Pinpoint the cell where the given text exists, returning its [X, Y] midpoint coordinate. 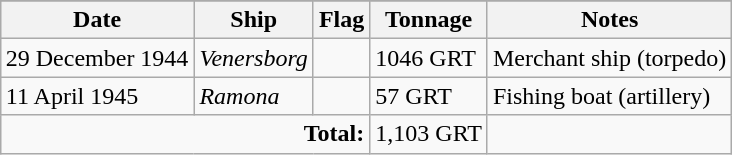
1,103 GRT [429, 134]
Venersborg [254, 58]
Merchant ship (torpedo) [609, 58]
Notes [609, 20]
Fishing boat (artillery) [609, 96]
Total: [185, 134]
Ship [254, 20]
Tonnage [429, 20]
11 April 1945 [97, 96]
Ramona [254, 96]
Flag [341, 20]
29 December 1944 [97, 58]
Date [97, 20]
57 GRT [429, 96]
1046 GRT [429, 58]
